Determine the (X, Y) coordinate at the center of the cell enclosing the given text.  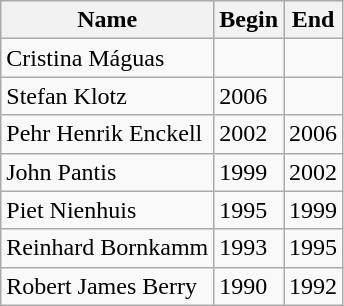
1993 (249, 248)
1990 (249, 286)
Cristina Máguas (108, 58)
Robert James Berry (108, 286)
Reinhard Bornkamm (108, 248)
Stefan Klotz (108, 96)
Name (108, 20)
John Pantis (108, 172)
Piet Nienhuis (108, 210)
Begin (249, 20)
1992 (314, 286)
Pehr Henrik Enckell (108, 134)
End (314, 20)
